Extract the [X, Y] coordinate from the center of the cell holding the provided text.  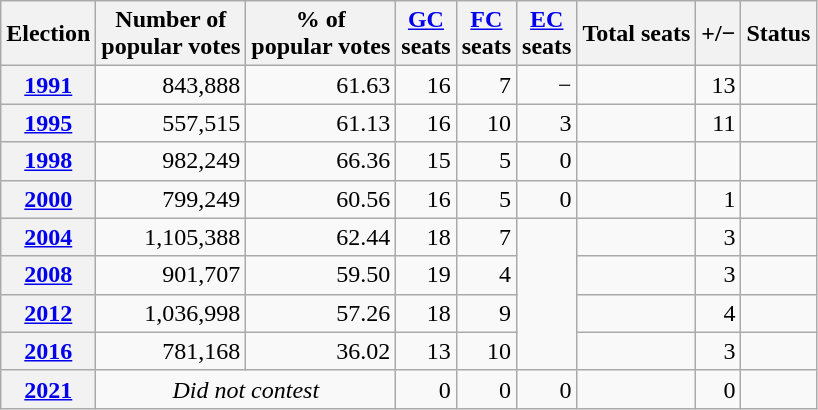
1991 [48, 85]
1,105,388 [171, 237]
61.13 [321, 123]
843,888 [171, 85]
1995 [48, 123]
− [547, 85]
1,036,998 [171, 313]
66.36 [321, 161]
Total seats [636, 34]
2021 [48, 389]
1998 [48, 161]
GCseats [426, 34]
36.02 [321, 351]
2004 [48, 237]
61.63 [321, 85]
% ofpopular votes [321, 34]
Status [778, 34]
901,707 [171, 275]
2008 [48, 275]
1 [718, 199]
Election [48, 34]
Did not contest [246, 389]
799,249 [171, 199]
11 [718, 123]
59.50 [321, 275]
2000 [48, 199]
60.56 [321, 199]
+/− [718, 34]
15 [426, 161]
9 [486, 313]
57.26 [321, 313]
19 [426, 275]
ECseats [547, 34]
982,249 [171, 161]
2016 [48, 351]
FCseats [486, 34]
781,168 [171, 351]
62.44 [321, 237]
557,515 [171, 123]
Number ofpopular votes [171, 34]
2012 [48, 313]
